Return (X, Y) of the center of cell containing provided text 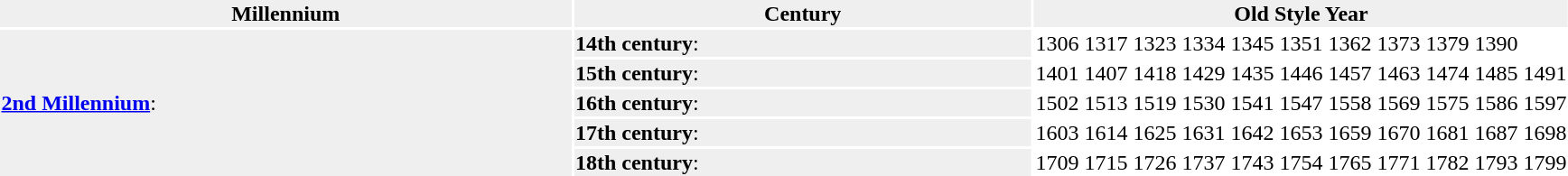
1569 (1398, 103)
1754 (1301, 162)
1351 (1301, 43)
1642 (1252, 133)
1418 (1154, 73)
1390 (1496, 43)
1541 (1252, 103)
1513 (1106, 103)
1793 (1496, 162)
1603 (1057, 133)
1407 (1106, 73)
1737 (1203, 162)
1681 (1447, 133)
1519 (1154, 103)
1625 (1154, 133)
1323 (1154, 43)
1771 (1398, 162)
1631 (1203, 133)
1373 (1398, 43)
1306 (1057, 43)
1575 (1447, 103)
14th century: (802, 43)
1614 (1106, 133)
1586 (1496, 103)
1715 (1106, 162)
1362 (1349, 43)
1334 (1203, 43)
1698 (1545, 133)
1558 (1349, 103)
1446 (1301, 73)
17th century: (802, 133)
1345 (1252, 43)
1653 (1301, 133)
1491 (1545, 73)
Millennium (285, 14)
1782 (1447, 162)
1463 (1398, 73)
1597 (1545, 103)
1709 (1057, 162)
1799 (1545, 162)
1659 (1349, 133)
1317 (1106, 43)
1502 (1057, 103)
1474 (1447, 73)
1485 (1496, 73)
1547 (1301, 103)
16th century: (802, 103)
1379 (1447, 43)
1401 (1057, 73)
1726 (1154, 162)
Century (802, 14)
1765 (1349, 162)
15th century: (802, 73)
2nd Millennium: (285, 103)
1687 (1496, 133)
1670 (1398, 133)
1435 (1252, 73)
18th century: (802, 162)
Old Style Year (1301, 14)
1457 (1349, 73)
1530 (1203, 103)
1429 (1203, 73)
1743 (1252, 162)
